From the cell containing the given text, extract its center point as [X, Y] coordinate. 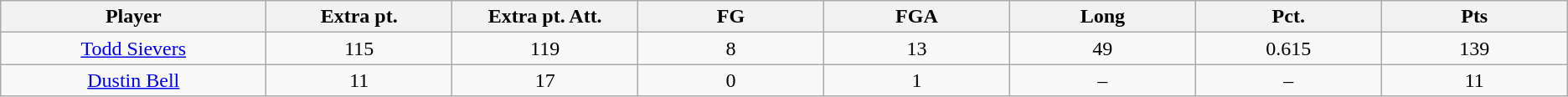
119 [545, 48]
Pct. [1288, 17]
1 [916, 80]
115 [359, 48]
Pts [1474, 17]
13 [916, 48]
Long [1102, 17]
FGA [916, 17]
Dustin Bell [134, 80]
139 [1474, 48]
49 [1102, 48]
8 [731, 48]
0.615 [1288, 48]
Extra pt. Att. [545, 17]
17 [545, 80]
0 [731, 80]
FG [731, 17]
Extra pt. [359, 17]
Player [134, 17]
Todd Sievers [134, 48]
